Pinpoint the cell where the given text exists, returning its (x, y) midpoint coordinate. 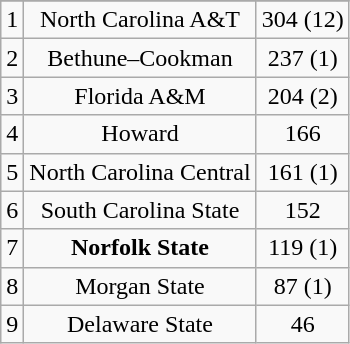
9 (12, 324)
119 (1) (302, 248)
8 (12, 286)
4 (12, 134)
5 (12, 172)
7 (12, 248)
Florida A&M (140, 96)
87 (1) (302, 286)
166 (302, 134)
237 (1) (302, 58)
Bethune–Cookman (140, 58)
1 (12, 20)
Delaware State (140, 324)
6 (12, 210)
46 (302, 324)
Howard (140, 134)
152 (302, 210)
South Carolina State (140, 210)
204 (2) (302, 96)
North Carolina A&T (140, 20)
Morgan State (140, 286)
161 (1) (302, 172)
Norfolk State (140, 248)
304 (12) (302, 20)
3 (12, 96)
North Carolina Central (140, 172)
2 (12, 58)
